Output the (x, y) coordinate of the center of the cell containing the given text.  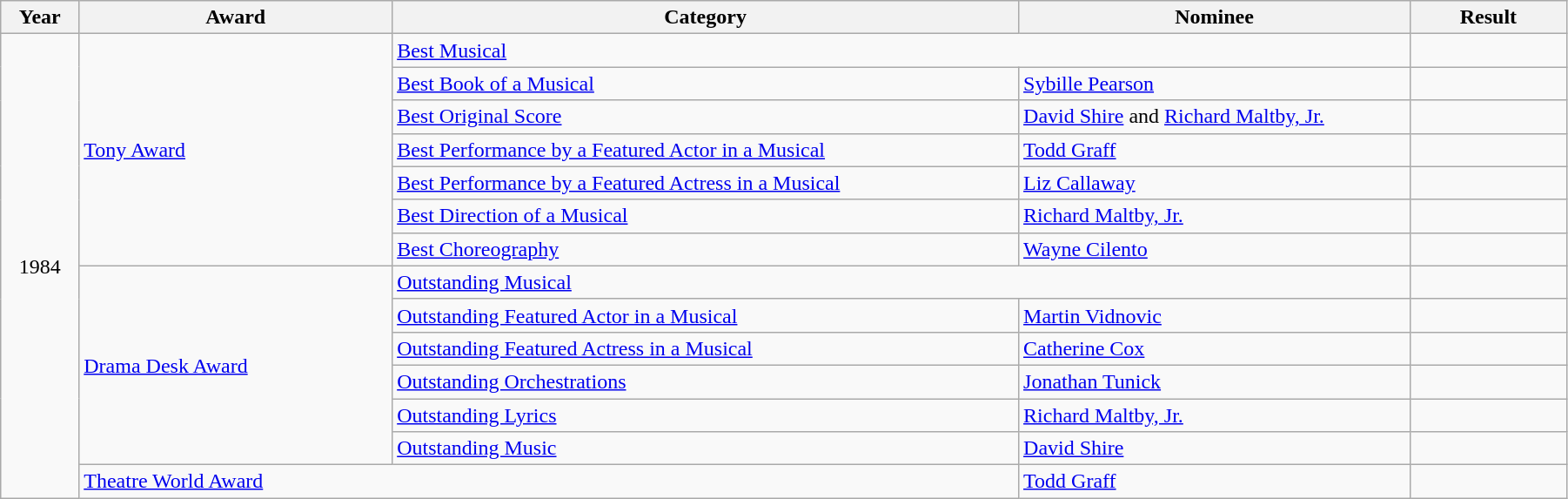
David Shire and Richard Maltby, Jr. (1215, 117)
Outstanding Featured Actor in a Musical (706, 315)
Martin Vidnovic (1215, 315)
David Shire (1215, 448)
Result (1488, 17)
Liz Callaway (1215, 183)
Best Direction of a Musical (706, 216)
Nominee (1215, 17)
Tony Award (236, 150)
Theatre World Award (549, 482)
Best Choreography (706, 249)
Outstanding Orchestrations (706, 381)
Drama Desk Award (236, 365)
Year (40, 17)
Outstanding Featured Actress in a Musical (706, 348)
Jonathan Tunick (1215, 381)
Sybille Pearson (1215, 84)
Outstanding Music (706, 448)
Catherine Cox (1215, 348)
Best Book of a Musical (706, 84)
Outstanding Lyrics (706, 415)
Best Performance by a Featured Actress in a Musical (706, 183)
Wayne Cilento (1215, 249)
Best Original Score (706, 117)
Best Musical (901, 51)
Award (236, 17)
1984 (40, 266)
Outstanding Musical (901, 282)
Category (706, 17)
Best Performance by a Featured Actor in a Musical (706, 150)
